Detect which cell encompasses the target text, then output its (X, Y) center coordinate. 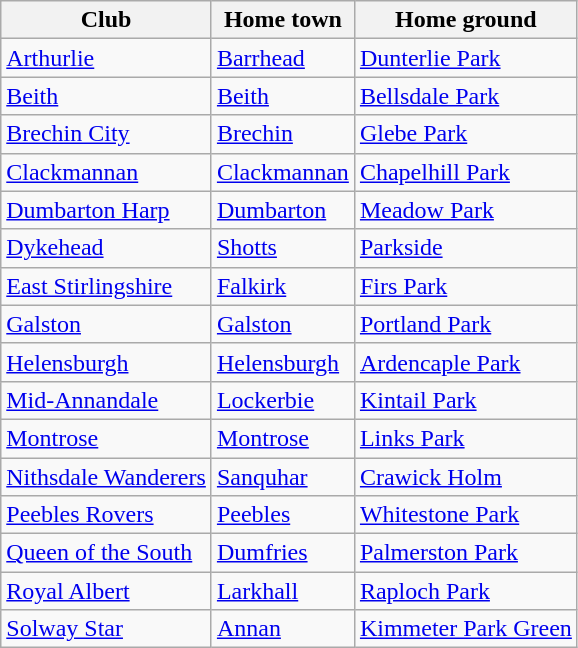
Nithsdale Wanderers (106, 477)
Firs Park (466, 286)
Whitestone Park (466, 515)
Raploch Park (466, 591)
Chapelhill Park (466, 172)
Bellsdale Park (466, 96)
Links Park (466, 438)
Arthurlie (106, 58)
Solway Star (106, 629)
Mid-Annandale (106, 400)
Peebles (282, 515)
Glebe Park (466, 134)
Kintail Park (466, 400)
Home ground (466, 20)
Ardencaple Park (466, 362)
Crawick Holm (466, 477)
Portland Park (466, 324)
Peebles Rovers (106, 515)
Brechin City (106, 134)
Larkhall (282, 591)
Barrhead (282, 58)
Falkirk (282, 286)
Dunterlie Park (466, 58)
Lockerbie (282, 400)
Sanquhar (282, 477)
Parkside (466, 248)
Dumbarton Harp (106, 210)
Royal Albert (106, 591)
Club (106, 20)
Dykehead (106, 248)
Annan (282, 629)
Dumfries (282, 553)
East Stirlingshire (106, 286)
Home town (282, 20)
Dumbarton (282, 210)
Queen of the South (106, 553)
Kimmeter Park Green (466, 629)
Shotts (282, 248)
Meadow Park (466, 210)
Palmerston Park (466, 553)
Brechin (282, 134)
